Pinpoint the cell where the given text exists, returning its [x, y] midpoint coordinate. 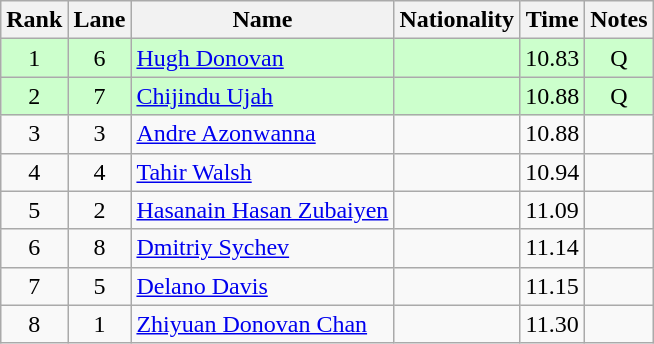
Time [552, 20]
Zhiyuan Donovan Chan [262, 324]
Name [262, 20]
10.83 [552, 58]
11.15 [552, 286]
Tahir Walsh [262, 172]
11.14 [552, 248]
11.09 [552, 210]
Nationality [457, 20]
11.30 [552, 324]
Notes [619, 20]
Rank [34, 20]
Chijindu Ujah [262, 96]
Delano Davis [262, 286]
10.94 [552, 172]
Andre Azonwanna [262, 134]
Hasanain Hasan Zubaiyen [262, 210]
Lane [100, 20]
Hugh Donovan [262, 58]
Dmitriy Sychev [262, 248]
